Return the (X, Y) coordinate for the center point of the cell that contains the specified text.  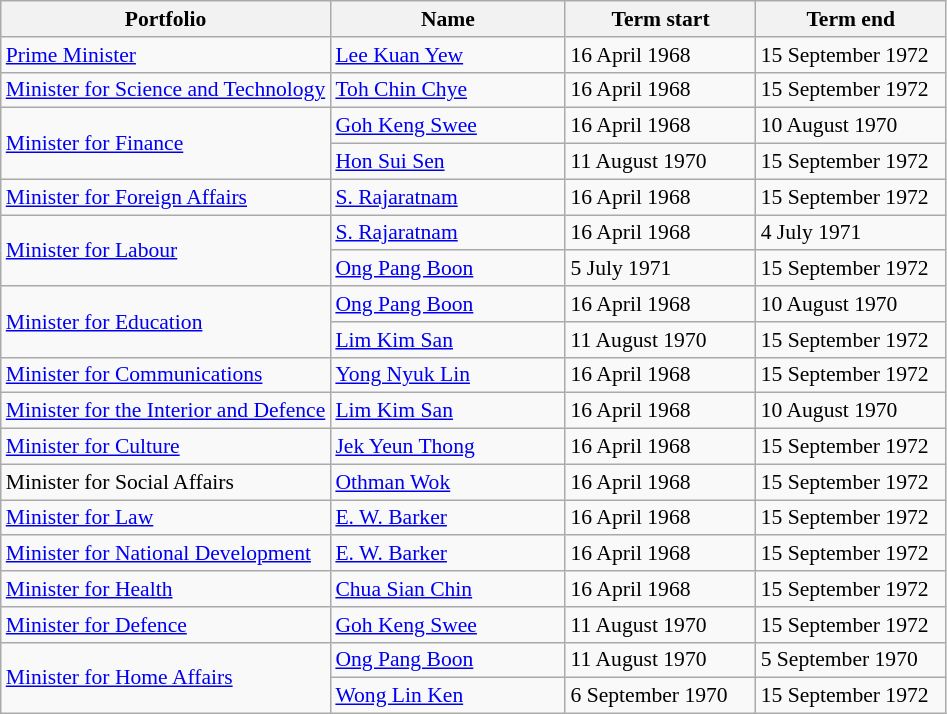
Othman Wok (448, 482)
Minister for Law (166, 518)
Lee Kuan Yew (448, 55)
Jek Yeun Thong (448, 447)
Hon Sui Sen (448, 162)
Minister for Home Affairs (166, 678)
Minister for the Interior and Defence (166, 411)
4 July 1971 (851, 233)
Toh Chin Chye (448, 90)
Minister for Finance (166, 144)
Prime Minister (166, 55)
Minister for Health (166, 589)
5 September 1970 (851, 660)
Minister for Culture (166, 447)
Yong Nyuk Lin (448, 375)
Term start (660, 19)
Minister for Labour (166, 250)
Minister for Education (166, 322)
6 September 1970 (660, 696)
Minister for National Development (166, 554)
5 July 1971 (660, 269)
Chua Sian Chin (448, 589)
Minister for Communications (166, 375)
Wong Lin Ken (448, 696)
Minister for Foreign Affairs (166, 197)
Minister for Defence (166, 625)
Name (448, 19)
Minister for Social Affairs (166, 482)
Minister for Science and Technology (166, 90)
Term end (851, 19)
Portfolio (166, 19)
